Provide the (x, y) coordinate of the cell's center where the given text is located.  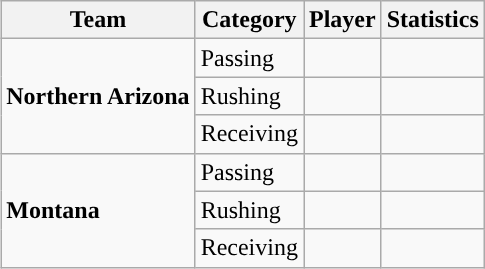
Statistics (432, 20)
Team (98, 20)
Category (249, 20)
Player (343, 20)
Northern Arizona (98, 96)
Montana (98, 210)
